Provide the [x, y] coordinate of the cell's center where the given text is located.  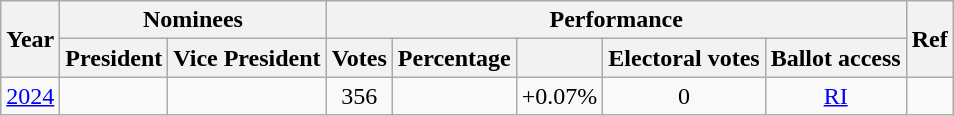
Year [30, 39]
RI [836, 96]
Performance [616, 20]
0 [684, 96]
Vice President [247, 58]
Ballot access [836, 58]
Votes [359, 58]
Electoral votes [684, 58]
2024 [30, 96]
Percentage [454, 58]
356 [359, 96]
+0.07% [560, 96]
Ref [930, 39]
Nominees [193, 20]
President [114, 58]
